Find where the given text appears and provide that cell's center as [x, y] coordinate. 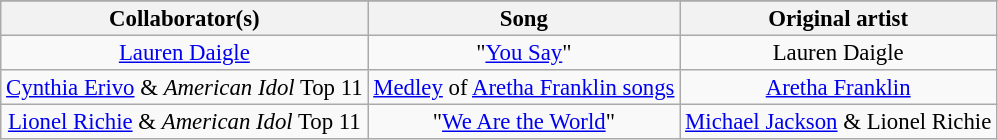
"You Say" [524, 54]
Original artist [838, 18]
Michael Jackson & Lionel Richie [838, 122]
Aretha Franklin [838, 88]
Cynthia Erivo & American Idol Top 11 [184, 88]
Medley of Aretha Franklin songs [524, 88]
Song [524, 18]
"We Are the World" [524, 122]
Collaborator(s) [184, 18]
Lionel Richie & American Idol Top 11 [184, 122]
